Return [X, Y] of the center of cell containing provided text 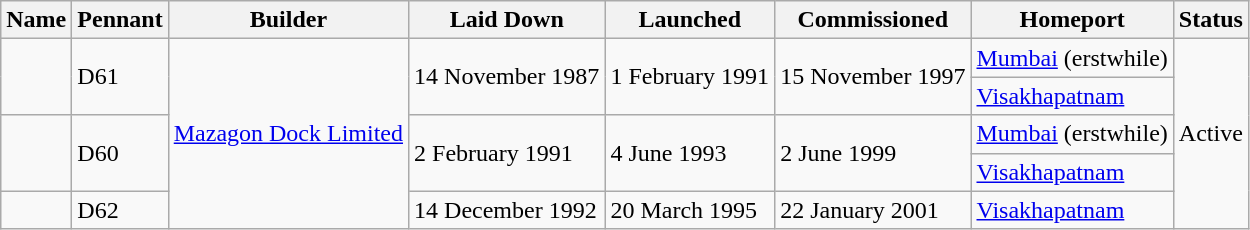
22 January 2001 [873, 210]
Commissioned [873, 20]
Pennant [120, 20]
Laid Down [507, 20]
Name [36, 20]
14 November 1987 [507, 77]
20 March 1995 [690, 210]
14 December 1992 [507, 210]
1 February 1991 [690, 77]
D60 [120, 153]
Builder [288, 20]
15 November 1997 [873, 77]
2 February 1991 [507, 153]
Active [1210, 134]
Launched [690, 20]
4 June 1993 [690, 153]
D62 [120, 210]
D61 [120, 77]
Homeport [1072, 20]
Mazagon Dock Limited [288, 134]
2 June 1999 [873, 153]
Status [1210, 20]
